Extract the [x, y] coordinate from the center of the cell holding the provided text.  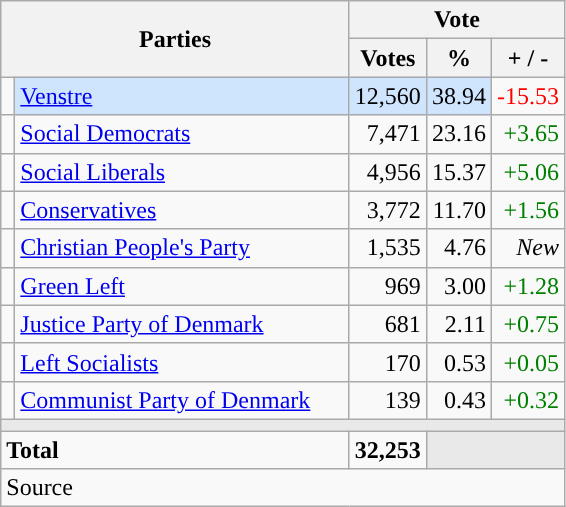
4,956 [388, 172]
Vote [456, 20]
Total [176, 449]
23.16 [458, 134]
3,772 [388, 210]
139 [388, 400]
Justice Party of Denmark [182, 324]
Green Left [182, 286]
12,560 [388, 96]
Source [283, 488]
Social Liberals [182, 172]
170 [388, 362]
Venstre [182, 96]
+1.28 [528, 286]
+ / - [528, 58]
0.53 [458, 362]
7,471 [388, 134]
1,535 [388, 248]
Communist Party of Denmark [182, 400]
Left Socialists [182, 362]
681 [388, 324]
0.43 [458, 400]
+3.65 [528, 134]
Conservatives [182, 210]
+1.56 [528, 210]
Social Democrats [182, 134]
32,253 [388, 449]
38.94 [458, 96]
New [528, 248]
+0.75 [528, 324]
3.00 [458, 286]
15.37 [458, 172]
+0.32 [528, 400]
4.76 [458, 248]
% [458, 58]
+0.05 [528, 362]
+5.06 [528, 172]
969 [388, 286]
11.70 [458, 210]
Votes [388, 58]
Christian People's Party [182, 248]
Parties [176, 39]
-15.53 [528, 96]
2.11 [458, 324]
